Capture the cell that displays the provided text and extract its (x, y) central coordinate. 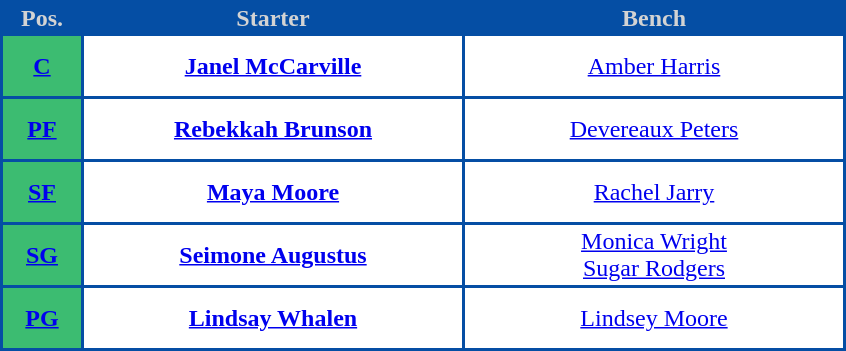
Devereaux Peters (654, 129)
Bench (654, 18)
Amber Harris (654, 66)
Rachel Jarry (654, 192)
Monica WrightSugar Rodgers (654, 255)
PG (42, 318)
SF (42, 192)
PF (42, 129)
Starter (273, 18)
Pos. (42, 18)
SG (42, 255)
Janel McCarville (273, 66)
Maya Moore (273, 192)
C (42, 66)
Lindsey Moore (654, 318)
Seimone Augustus (273, 255)
Rebekkah Brunson (273, 129)
Lindsay Whalen (273, 318)
